Return [x, y] of the center of cell containing provided text 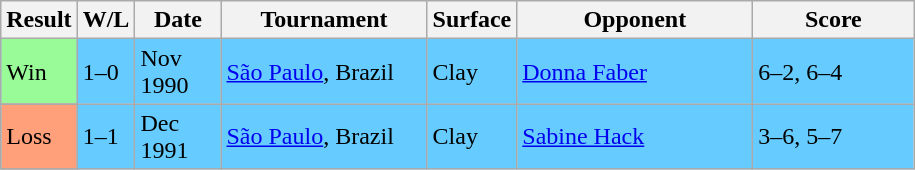
Date [178, 20]
Sabine Hack [635, 136]
Score [834, 20]
Result [39, 20]
Surface [472, 20]
W/L [106, 20]
6–2, 6–4 [834, 72]
Dec 1991 [178, 136]
Opponent [635, 20]
1–0 [106, 72]
Loss [39, 136]
3–6, 5–7 [834, 136]
Tournament [324, 20]
Nov 1990 [178, 72]
Donna Faber [635, 72]
Win [39, 72]
1–1 [106, 136]
